Capture the cell that displays the provided text and extract its (x, y) central coordinate. 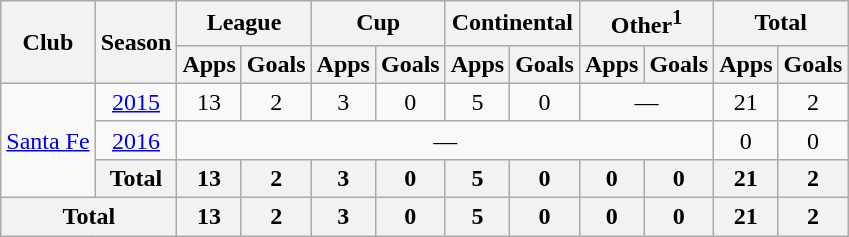
Season (136, 42)
Santa Fe (48, 140)
2016 (136, 140)
Continental (512, 24)
2015 (136, 102)
League (244, 24)
Other1 (646, 24)
Club (48, 42)
Cup (378, 24)
